Find where the given text appears and provide that cell's center as (X, Y) coordinate. 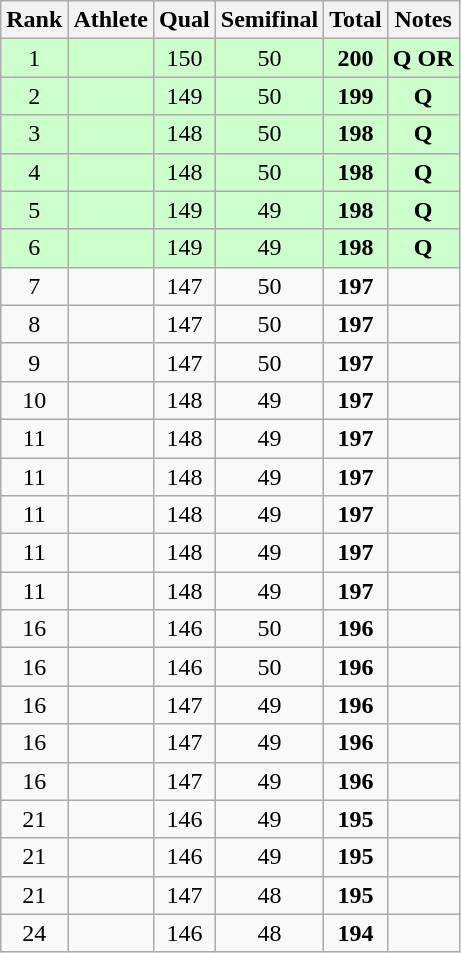
194 (356, 933)
7 (34, 286)
10 (34, 400)
2 (34, 96)
199 (356, 96)
8 (34, 324)
24 (34, 933)
Rank (34, 20)
200 (356, 58)
Semifinal (269, 20)
1 (34, 58)
Q OR (423, 58)
9 (34, 362)
Total (356, 20)
150 (185, 58)
Qual (185, 20)
3 (34, 134)
6 (34, 248)
5 (34, 210)
4 (34, 172)
Athlete (111, 20)
Notes (423, 20)
